Search for the cell housing the specified text and yield its [X, Y] center coordinate. 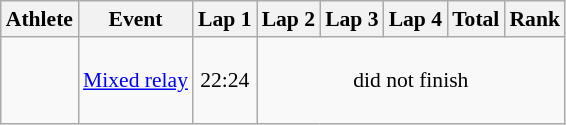
Total [476, 19]
Mixed relay [136, 80]
did not finish [411, 80]
Rank [534, 19]
Athlete [40, 19]
22:24 [225, 80]
Lap 2 [289, 19]
Event [136, 19]
Lap 4 [416, 19]
Lap 3 [352, 19]
Lap 1 [225, 19]
